Identify which cell holds the provided text, then report its [x, y] central coordinate. 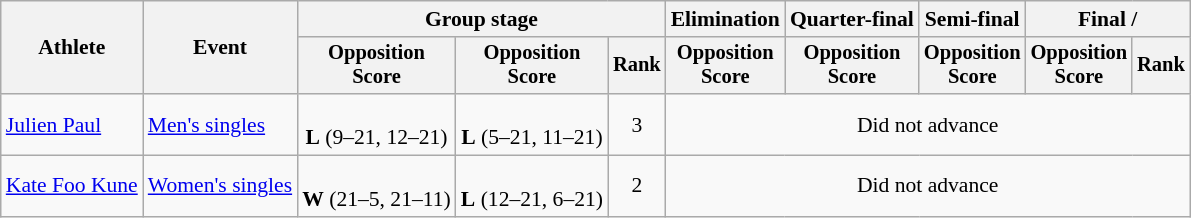
Kate Foo Kune [72, 186]
W (21–5, 21–11) [376, 186]
Group stage [481, 19]
Elimination [726, 19]
Julien Paul [72, 124]
2 [637, 186]
L (12–21, 6–21) [532, 186]
Event [220, 48]
Women's singles [220, 186]
Athlete [72, 48]
L (9–21, 12–21) [376, 124]
Final / [1108, 19]
Quarter-final [852, 19]
3 [637, 124]
Semi-final [972, 19]
Men's singles [220, 124]
L (5–21, 11–21) [532, 124]
